Find where the given text appears and provide that cell's center as (x, y) coordinate. 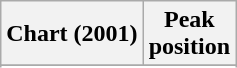
Peakposition (189, 34)
Chart (2001) (72, 34)
